Capture the cell that displays the provided text and extract its (x, y) central coordinate. 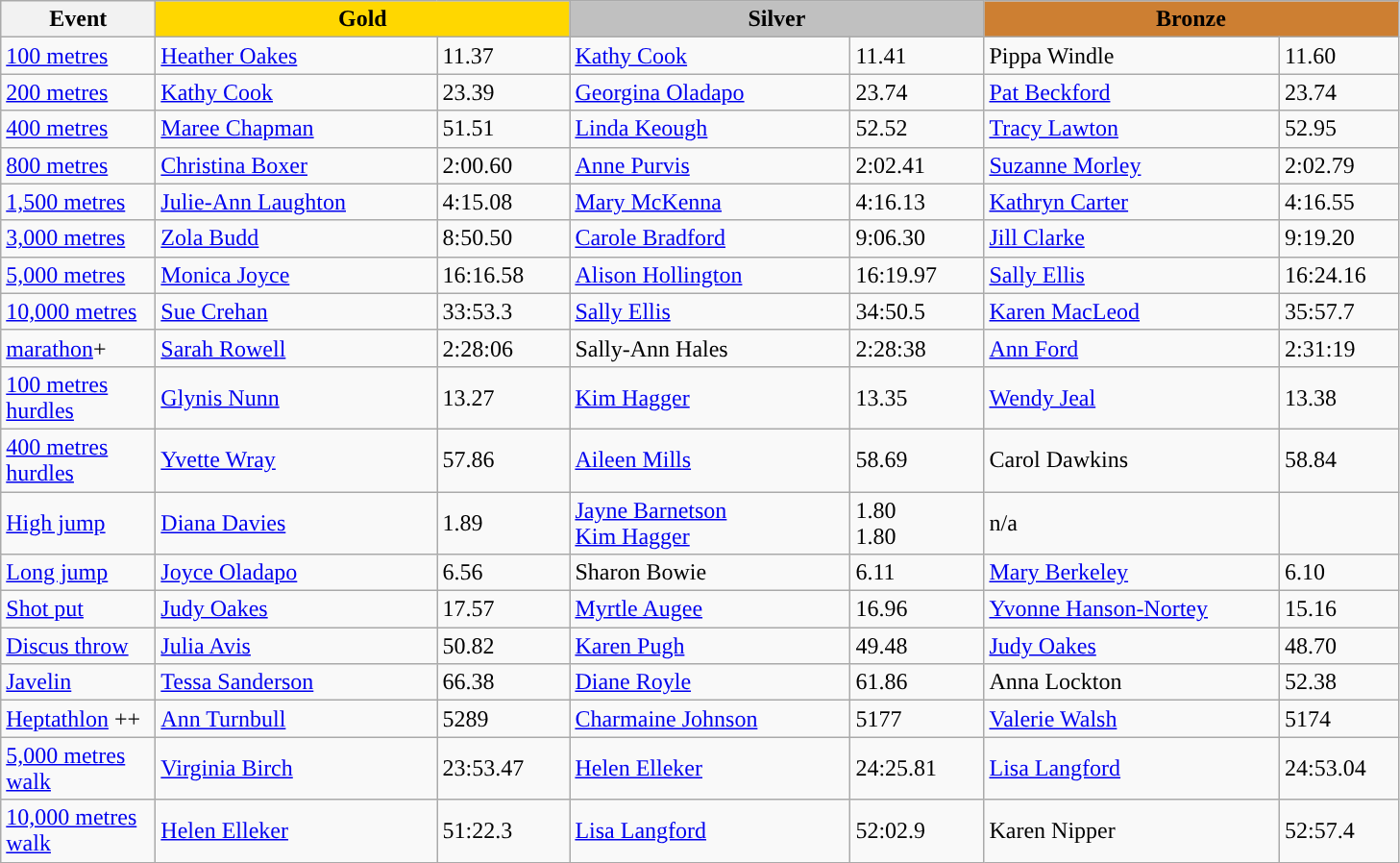
Tessa Sanderson (296, 682)
Kathryn Carter (1132, 202)
Mary McKenna (710, 202)
Yvette Wray (296, 459)
10,000 metres walk (79, 830)
Joyce Oladapo (296, 573)
9:19.20 (1339, 238)
Sharon Bowie (710, 573)
Ann Turnbull (296, 719)
Monica Joyce (296, 275)
11.60 (1339, 56)
Christina Boxer (296, 165)
Pat Beckford (1132, 92)
Virginia Birch (296, 769)
Charmaine Johnson (710, 719)
2:31:19 (1339, 348)
16:16.58 (504, 275)
2:28:06 (504, 348)
24:53.04 (1339, 769)
24:25.81 (917, 769)
Sue Crehan (296, 311)
1.801.80 (917, 523)
33:53.3 (504, 311)
Anne Purvis (710, 165)
Karen Nipper (1132, 830)
11.37 (504, 56)
Event (79, 19)
marathon+ (79, 348)
Georgina Oladapo (710, 92)
35:57.7 (1339, 311)
2:02.41 (917, 165)
17.57 (504, 609)
13.38 (1339, 398)
Heptathlon ++ (79, 719)
48.70 (1339, 646)
Maree Chapman (296, 129)
57.86 (504, 459)
5177 (917, 719)
9:06.30 (917, 238)
8:50.50 (504, 238)
Gold (363, 19)
Bronze (1191, 19)
52.52 (917, 129)
6.56 (504, 573)
13.35 (917, 398)
52.38 (1339, 682)
16:24.16 (1339, 275)
52:57.4 (1339, 830)
Zola Budd (296, 238)
66.38 (504, 682)
52:02.9 (917, 830)
800 metres (79, 165)
Sally-Ann Hales (710, 348)
Jill Clarke (1132, 238)
58.84 (1339, 459)
200 metres (79, 92)
15.16 (1339, 609)
Myrtle Augee (710, 609)
Glynis Nunn (296, 398)
Diana Davies (296, 523)
4:16.55 (1339, 202)
Long jump (79, 573)
Julie-Ann Laughton (296, 202)
13.27 (504, 398)
Sarah Rowell (296, 348)
High jump (79, 523)
16:19.97 (917, 275)
Alison Hollington (710, 275)
Carole Bradford (710, 238)
2:00.60 (504, 165)
Valerie Walsh (1132, 719)
1,500 metres (79, 202)
Anna Lockton (1132, 682)
Kim Hagger (710, 398)
Wendy Jeal (1132, 398)
10,000 metres (79, 311)
58.69 (917, 459)
Julia Avis (296, 646)
Ann Ford (1132, 348)
49.48 (917, 646)
400 metres hurdles (79, 459)
51:22.3 (504, 830)
2:28:38 (917, 348)
Diane Royle (710, 682)
1.89 (504, 523)
100 metres hurdles (79, 398)
16.96 (917, 609)
Karen Pugh (710, 646)
Karen MacLeod (1132, 311)
2:02.79 (1339, 165)
Discus throw (79, 646)
23:53.47 (504, 769)
50.82 (504, 646)
11.41 (917, 56)
Heather Oakes (296, 56)
5,000 metres (79, 275)
4:16.13 (917, 202)
Tracy Lawton (1132, 129)
Pippa Windle (1132, 56)
Jayne Barnetson Kim Hagger (710, 523)
52.95 (1339, 129)
Suzanne Morley (1132, 165)
3,000 metres (79, 238)
4:15.08 (504, 202)
400 metres (79, 129)
6.11 (917, 573)
Aileen Mills (710, 459)
Javelin (79, 682)
100 metres (79, 56)
n/a (1132, 523)
5174 (1339, 719)
Shot put (79, 609)
Linda Keough (710, 129)
Carol Dawkins (1132, 459)
51.51 (504, 129)
34:50.5 (917, 311)
23.39 (504, 92)
5289 (504, 719)
5,000 metres walk (79, 769)
Yvonne Hanson-Nortey (1132, 609)
61.86 (917, 682)
Mary Berkeley (1132, 573)
Silver (776, 19)
6.10 (1339, 573)
